Detect which cell encompasses the target text, then output its (x, y) center coordinate. 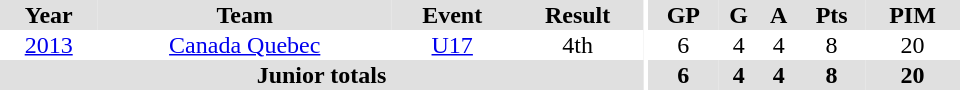
2013 (48, 45)
Result (578, 15)
4th (578, 45)
Canada Quebec (244, 45)
GP (684, 15)
Team (244, 15)
G (738, 15)
Pts (832, 15)
Year (48, 15)
U17 (452, 45)
Event (452, 15)
Junior totals (322, 75)
A (778, 15)
PIM (912, 15)
